Scan for the cell matching the given text and deliver its [x, y] coordinate at center. 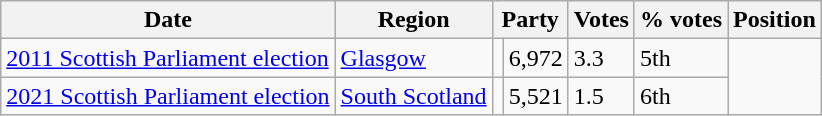
Region [414, 20]
6th [680, 96]
Party [530, 20]
South Scotland [414, 96]
5th [680, 58]
% votes [680, 20]
3.3 [601, 58]
Position [775, 20]
Glasgow [414, 58]
2021 Scottish Parliament election [168, 96]
2011 Scottish Parliament election [168, 58]
5,521 [536, 96]
Date [168, 20]
Votes [601, 20]
1.5 [601, 96]
6,972 [536, 58]
